Output the [x, y] coordinate of the center of the cell containing the given text.  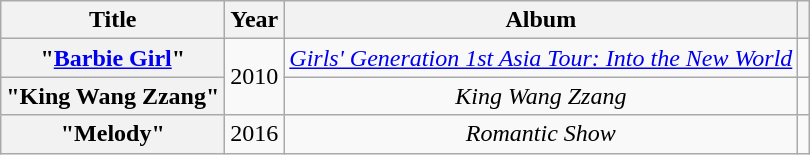
"Melody" [113, 134]
King Wang Zzang [541, 96]
"King Wang Zzang" [113, 96]
Album [541, 20]
Year [254, 20]
"Barbie Girl" [113, 58]
Title [113, 20]
2016 [254, 134]
Girls' Generation 1st Asia Tour: Into the New World [541, 58]
Romantic Show [541, 134]
2010 [254, 77]
